Identify which cell holds the provided text, then report its (x, y) central coordinate. 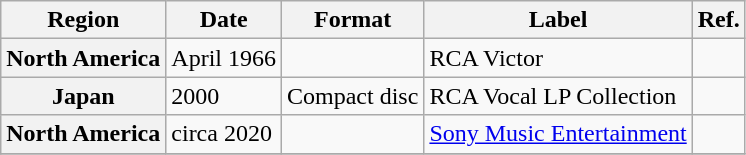
2000 (224, 96)
Format (353, 20)
Ref. (718, 20)
Label (558, 20)
Japan (84, 96)
Sony Music Entertainment (558, 134)
RCA Victor (558, 58)
RCA Vocal LP Collection (558, 96)
April 1966 (224, 58)
Region (84, 20)
Date (224, 20)
circa 2020 (224, 134)
Compact disc (353, 96)
